Extract the [x, y] coordinate from the center of the cell holding the provided text.  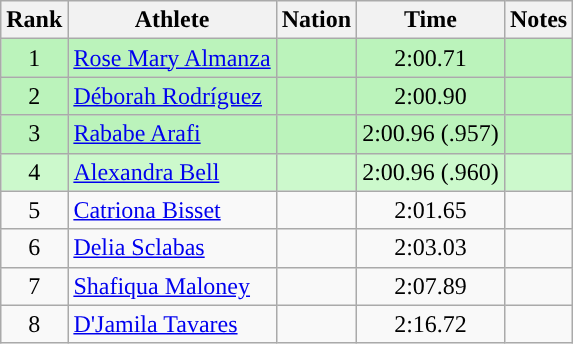
2:00.71 [431, 58]
2:00.96 (.957) [431, 134]
Delia Sclabas [172, 248]
Rose Mary Almanza [172, 58]
2 [34, 96]
Notes [538, 20]
Athlete [172, 20]
Alexandra Bell [172, 172]
2:00.96 (.960) [431, 172]
2:01.65 [431, 210]
Time [431, 20]
3 [34, 134]
2:03.03 [431, 248]
Catriona Bisset [172, 210]
6 [34, 248]
1 [34, 58]
Nation [316, 20]
2:00.90 [431, 96]
Rababe Arafi [172, 134]
8 [34, 324]
Rank [34, 20]
Déborah Rodríguez [172, 96]
4 [34, 172]
7 [34, 286]
2:07.89 [431, 286]
5 [34, 210]
2:16.72 [431, 324]
Shafiqua Maloney [172, 286]
D'Jamila Tavares [172, 324]
